Output the [x, y] coordinate of the center of the cell containing the given text.  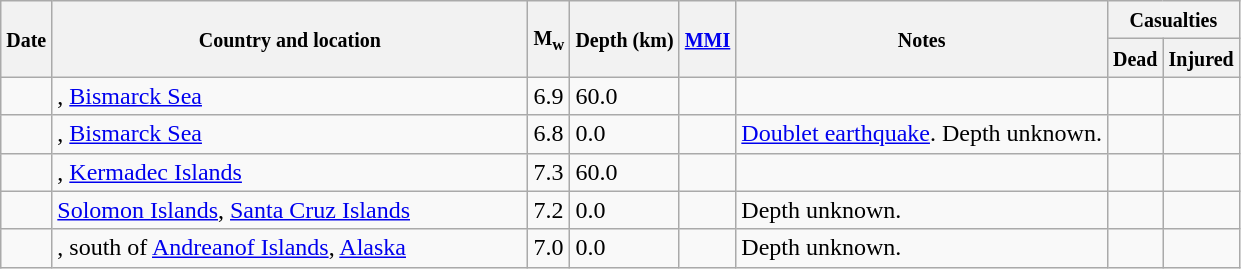
7.0 [549, 248]
MMI [708, 39]
7.3 [549, 172]
Solomon Islands, Santa Cruz Islands [290, 210]
, south of Andreanof Islands, Alaska [290, 248]
, Kermadec Islands [290, 172]
Injured [1201, 58]
Casualties [1173, 20]
Depth (km) [624, 39]
Notes [922, 39]
6.9 [549, 96]
6.8 [549, 134]
Mw [549, 39]
Dead [1135, 58]
Country and location [290, 39]
Date [26, 39]
Doublet earthquake. Depth unknown. [922, 134]
7.2 [549, 210]
